Pinpoint the cell where the given text exists, returning its (X, Y) midpoint coordinate. 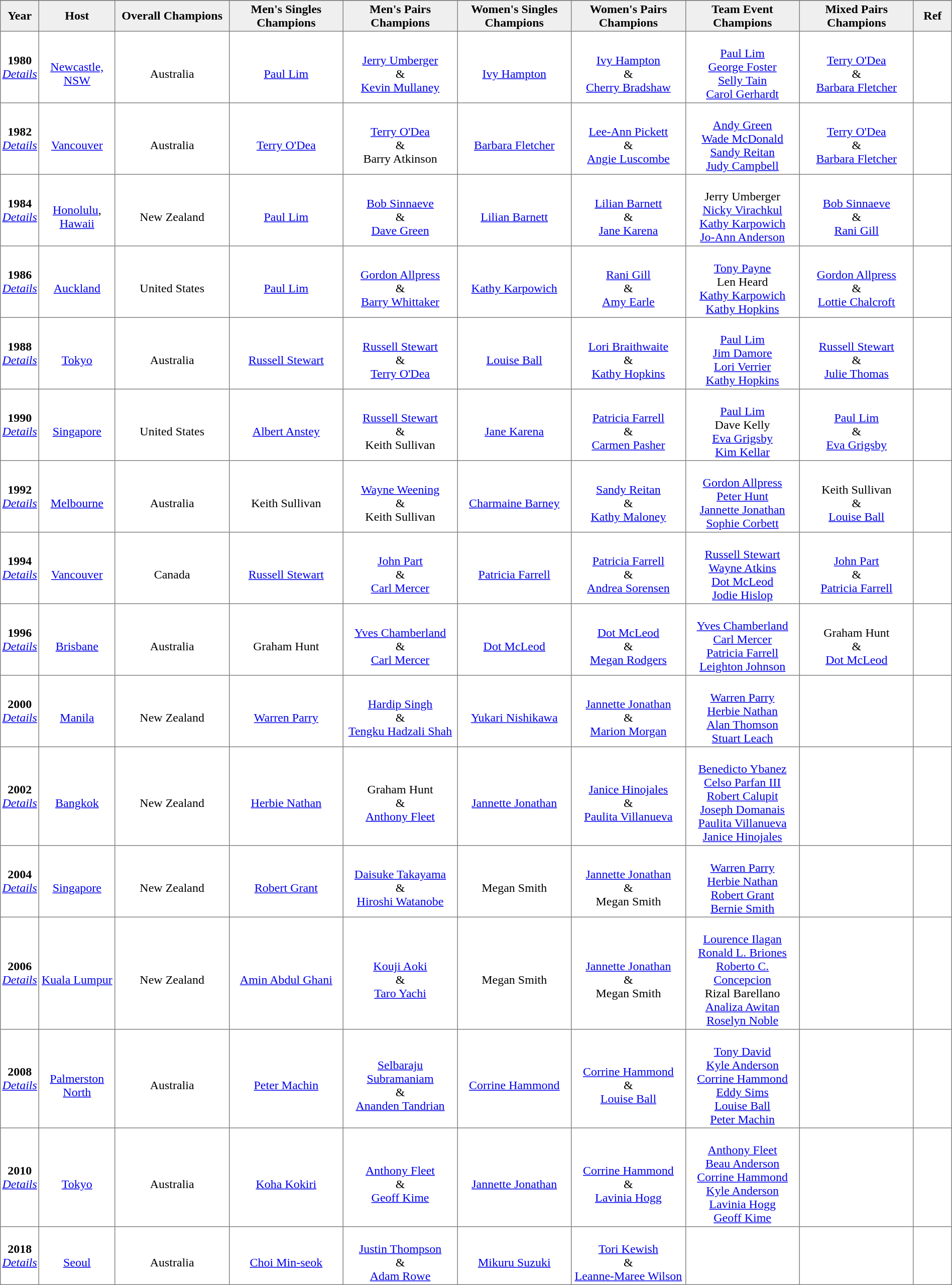
Jannette Jonathan&Marion Morgan (629, 711)
1984Details (20, 210)
2006Details (20, 973)
Tori Kewish&Leanne-Maree Wilson (629, 1256)
Keith Sullivan (286, 496)
Gordon Allpress&Lottie Chalcroft (857, 282)
Daisuke Takayama&Hiroshi Watanobe (400, 881)
Honolulu, Hawaii (77, 210)
Anthony Fleet&Geoff Kime (400, 1177)
Corrine Hammond&Lavinia Hogg (629, 1177)
Gordon Allpress&Barry Whittaker (400, 282)
Men's Singles Champions (286, 16)
Koha Kokiri (286, 1177)
Tony PayneLen HeardKathy KarpowichKathy Hopkins (742, 282)
Ref (932, 16)
Robert Grant (286, 881)
Patricia Farrell&Carmen Pasher (629, 425)
Lilian Barnett (514, 210)
1988Details (20, 353)
Ivy Hampton&Cherry Bradshaw (629, 67)
Benedicto YbanezCelso Parfan IIIRobert CalupitJoseph DomanaisPaulita VillanuevaJanice Hinojales (742, 796)
Mikuru Suzuki (514, 1256)
Anthony FleetBeau AndersonCorrine HammondKyle AndersonLavinia HoggGeoff Kime (742, 1177)
1980Details (20, 67)
Russell Stewart&Keith Sullivan (400, 425)
Jerry UmbergerNicky VirachkulKathy KarpowichJo-Ann Anderson (742, 210)
2010Details (20, 1177)
Kathy Karpowich (514, 282)
Herbie Nathan (286, 796)
Dot McLeod&Megan Rodgers (629, 639)
Newcastle, NSW (77, 67)
Paul Lim&Eva Grigsby (857, 425)
Host (77, 16)
Andy GreenWade McDonaldSandy ReitanJudy Campbell (742, 139)
Lourence IlaganRonald L. BrionesRoberto C. ConcepcionRizal BarellanoAnaliza AwitanRoselyn Noble (742, 973)
Patricia Farrell (514, 568)
Sandy Reitan&Kathy Maloney (629, 496)
Patricia Farrell&Andrea Sorensen (629, 568)
Manila (77, 711)
Bob Sinnaeve&Rani Gill (857, 210)
Lori Braithwaite&Kathy Hopkins (629, 353)
Janice Hinojales&Paulita Villanueva (629, 796)
Keith Sullivan&Louise Ball (857, 496)
Yves Chamberland&Carl Mercer (400, 639)
Kouji Aoki&Taro Yachi (400, 973)
Team Event Champions (742, 16)
Melbourne (77, 496)
1990Details (20, 425)
Lee-Ann Pickett&Angie Luscombe (629, 139)
Palmerston North (77, 1079)
2002Details (20, 796)
Bangkok (77, 796)
1994Details (20, 568)
Graham Hunt&Anthony Fleet (400, 796)
Corrine Hammond&Louise Ball (629, 1079)
Hardip Singh&Tengku Hadzali Shah (400, 711)
1982Details (20, 139)
Men's Pairs Champions (400, 16)
Peter Machin (286, 1079)
Yves ChamberlandCarl MercerPatricia FarrellLeighton Johnson (742, 639)
Women's Singles Champions (514, 16)
Russell StewartWayne AtkinsDot McLeodJodie Hislop (742, 568)
Terry O'Dea&Barry Atkinson (400, 139)
Seoul (77, 1256)
Louise Ball (514, 353)
Barbara Fletcher (514, 139)
1992Details (20, 496)
2004Details (20, 881)
Charmaine Barney (514, 496)
1996Details (20, 639)
Wayne Weening&Keith Sullivan (400, 496)
Paul LimDave KellyEva GrigsbyKim Kellar (742, 425)
Choi Min-seok (286, 1256)
Selbaraju Subramaniam&Ananden Tandrian (400, 1079)
Graham Hunt (286, 639)
Jerry Umberger&Kevin Mullaney (400, 67)
Warren ParryHerbie NathanAlan ThomsonStuart Leach (742, 711)
Dot McLeod (514, 639)
Canada (172, 568)
Justin Thompson&Adam Rowe (400, 1256)
Rani Gill&Amy Earle (629, 282)
Auckland (77, 282)
1986Details (20, 282)
Russell Stewart&Terry O'Dea (400, 353)
John Part&Carl Mercer (400, 568)
2000Details (20, 711)
Yukari Nishikawa (514, 711)
Overall Champions (172, 16)
Jane Karena (514, 425)
Women's Pairs Champions (629, 16)
2018Details (20, 1256)
Tony DavidKyle AndersonCorrine HammondEddy SimsLouise BallPeter Machin (742, 1079)
Paul LimJim DamoreLori VerrierKathy Hopkins (742, 353)
Lilian Barnett&Jane Karena (629, 210)
Year (20, 16)
Kuala Lumpur (77, 973)
Corrine Hammond (514, 1079)
Graham Hunt&Dot McLeod (857, 639)
Amin Abdul Ghani (286, 973)
Warren Parry (286, 711)
Terry O'Dea (286, 139)
Mixed Pairs Champions (857, 16)
Paul LimGeorge FosterSelly TainCarol Gerhardt (742, 67)
Brisbane (77, 639)
Ivy Hampton (514, 67)
John Part&Patricia Farrell (857, 568)
Bob Sinnaeve&Dave Green (400, 210)
2008Details (20, 1079)
Albert Anstey (286, 425)
Russell Stewart&Julie Thomas (857, 353)
Gordon AllpressPeter HuntJannette JonathanSophie Corbett (742, 496)
Warren ParryHerbie NathanRobert GrantBernie Smith (742, 881)
